Identify which cell holds the provided text, then report its (X, Y) central coordinate. 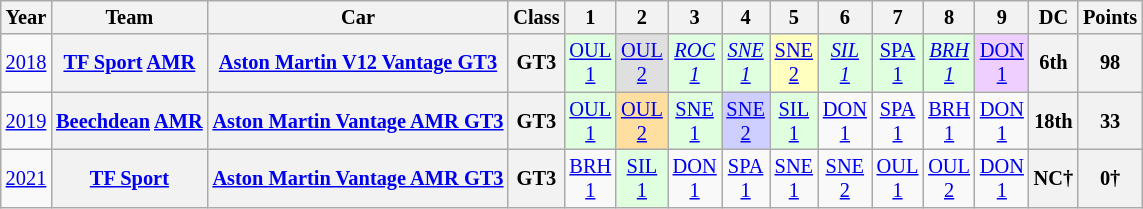
ROC1 (695, 63)
Class (536, 17)
DC (1054, 17)
Year (26, 17)
2021 (26, 178)
NC† (1054, 178)
6 (845, 17)
98 (1110, 63)
6th (1054, 63)
TF Sport AMR (129, 63)
5 (794, 17)
Car (358, 17)
Beechdean AMR (129, 121)
4 (746, 17)
TF Sport (129, 178)
Team (129, 17)
2019 (26, 121)
18th (1054, 121)
8 (949, 17)
3 (695, 17)
Points (1110, 17)
2018 (26, 63)
7 (898, 17)
Aston Martin V12 Vantage GT3 (358, 63)
1 (591, 17)
2 (642, 17)
0† (1110, 178)
33 (1110, 121)
9 (1002, 17)
